Return the [x, y] coordinate for the center point of the cell that contains the specified text.  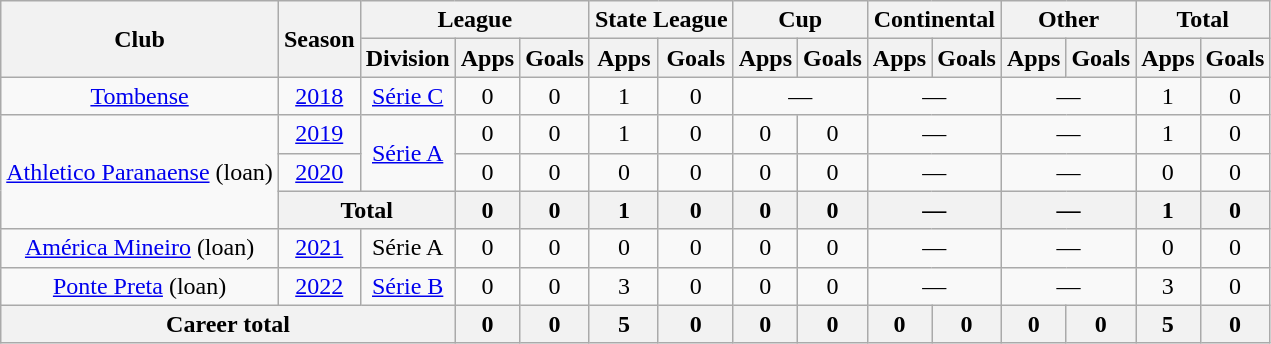
2019 [319, 134]
Continental [934, 20]
Série B [408, 286]
2020 [319, 172]
Tombense [140, 96]
Série C [408, 96]
2018 [319, 96]
América Mineiro (loan) [140, 248]
League [474, 20]
Other [1068, 20]
2021 [319, 248]
Club [140, 39]
State League [661, 20]
Athletico Paranaense (loan) [140, 172]
Season [319, 39]
Cup [800, 20]
Ponte Preta (loan) [140, 286]
Career total [228, 324]
2022 [319, 286]
Division [408, 58]
